Provide the (x, y) coordinate of the cell's center where the given text is located.  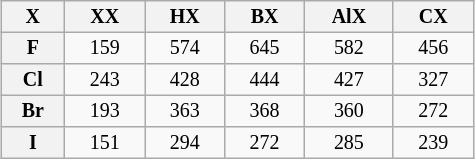
243 (105, 80)
427 (348, 80)
151 (105, 142)
327 (433, 80)
360 (348, 110)
XX (105, 16)
582 (348, 48)
Br (33, 110)
AlX (348, 16)
456 (433, 48)
444 (265, 80)
F (33, 48)
428 (185, 80)
HX (185, 16)
285 (348, 142)
368 (265, 110)
I (33, 142)
574 (185, 48)
193 (105, 110)
645 (265, 48)
CX (433, 16)
159 (105, 48)
X (33, 16)
363 (185, 110)
BX (265, 16)
Cl (33, 80)
239 (433, 142)
294 (185, 142)
